Identify which cell holds the provided text, then report its (X, Y) central coordinate. 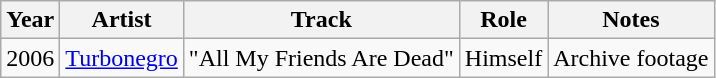
2006 (30, 58)
Artist (122, 20)
Notes (631, 20)
Role (503, 20)
Track (321, 20)
Turbonegro (122, 58)
Year (30, 20)
Archive footage (631, 58)
Himself (503, 58)
"All My Friends Are Dead" (321, 58)
